Detect which cell encompasses the target text, then output its (x, y) center coordinate. 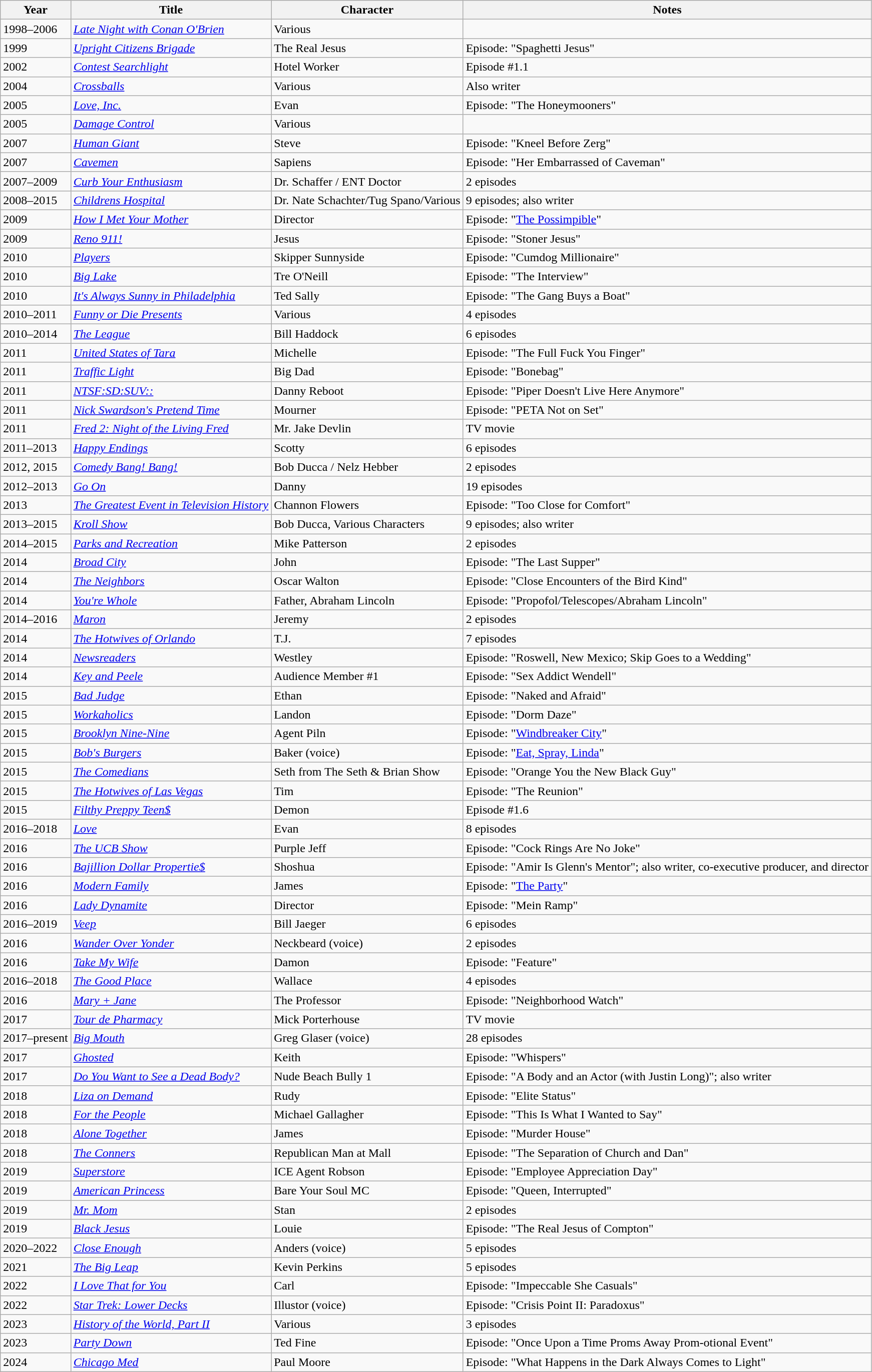
Episode: "Queen, Interrupted" (667, 1191)
I Love That for You (171, 1286)
Episode: "This Is What I Wanted to Say" (667, 1114)
Damage Control (171, 124)
Bob's Burgers (171, 753)
2010–2014 (36, 334)
Veep (171, 924)
Wallace (367, 981)
Michael Gallagher (367, 1114)
Reno 911! (171, 239)
Episode: "Dorm Daze" (667, 715)
Episode: "Cumdog Millionaire" (667, 258)
Alone Together (171, 1133)
Kevin Perkins (367, 1267)
2012–2013 (36, 486)
Bad Judge (171, 696)
Big Mouth (171, 1038)
Keith (367, 1057)
Episode: "Crisis Point II: Paradoxus" (667, 1305)
Episode: "Elite Status" (667, 1095)
Episode: "Impeccable She Casuals" (667, 1286)
Star Trek: Lower Decks (171, 1305)
Broad City (171, 562)
Modern Family (171, 886)
Chicago Med (171, 1362)
Notes (667, 10)
Paul Moore (367, 1362)
Episode: "Her Embarrassed of Caveman" (667, 162)
The Hotwives of Las Vegas (171, 791)
Rudy (367, 1095)
Filthy Preppy Teen$ (171, 810)
The League (171, 334)
1998–2006 (36, 29)
2014–2015 (36, 543)
Illustor (voice) (367, 1305)
Year (36, 10)
Lady Dynamite (171, 905)
Shoshua (367, 867)
Big Lake (171, 277)
Anders (voice) (367, 1248)
The Comedians (171, 772)
Episode: "The Real Jesus of Compton" (667, 1229)
Character (367, 10)
Episode: "The Separation of Church and Dan" (667, 1152)
Dr. Schaffer / ENT Doctor (367, 181)
Go On (171, 486)
Neckbeard (voice) (367, 943)
Fred 2: Night of the Living Fred (171, 429)
NTSF:SD:SUV:: (171, 391)
American Princess (171, 1191)
ICE Agent Robson (367, 1172)
Love (171, 829)
Episode: "PETA Not on Set" (667, 410)
Episode: "Spaghetti Jesus" (667, 48)
How I Met Your Mother (171, 219)
Superstore (171, 1172)
Black Jesus (171, 1229)
Episode: "The Gang Buys a Boat" (667, 296)
Episode: "The Full Fuck You Finger" (667, 353)
Maron (171, 619)
Louie (367, 1229)
Episode: "Feature" (667, 962)
Episode: "Too Close for Comfort" (667, 505)
The Hotwives of Orlando (171, 638)
Dr. Nate Schachter/Tug Spano/Various (367, 200)
8 episodes (667, 829)
Episode #1.1 (667, 67)
Oscar Walton (367, 581)
Father, Abraham Lincoln (367, 600)
Title (171, 10)
Late Night with Conan O'Brien (171, 29)
Episode: "Piper Doesn't Live Here Anymore" (667, 391)
Newsreaders (171, 657)
Upright Citizens Brigade (171, 48)
Audience Member #1 (367, 676)
Episode: "The Last Supper" (667, 562)
Landon (367, 715)
Bill Haddock (367, 334)
Episode: "What Happens in the Dark Always Comes to Light" (667, 1362)
Purple Jeff (367, 848)
Tre O'Neill (367, 277)
Episode: "Orange You the New Black Guy" (667, 772)
Damon (367, 962)
Mike Patterson (367, 543)
Episode: "A Body and an Actor (with Justin Long)"; also writer (667, 1076)
Episode: "The Possimpible" (667, 219)
The Big Leap (171, 1267)
Cavemen (171, 162)
Agent Piln (367, 734)
Players (171, 258)
It's Always Sunny in Philadelphia (171, 296)
Baker (voice) (367, 753)
Big Dad (367, 372)
Episode: "Once Upon a Time Proms Away Prom-otional Event" (667, 1343)
Bajillion Dollar Propertie$ (171, 867)
Wander Over Yonder (171, 943)
Funny or Die Presents (171, 315)
Happy Endings (171, 448)
Episode: "Stoner Jesus" (667, 239)
2014–2016 (36, 619)
Kroll Show (171, 524)
Mr. Mom (171, 1210)
Bob Ducca, Various Characters (367, 524)
Episode: "Cock Rings Are No Joke" (667, 848)
Episode: "Whispers" (667, 1057)
Tour de Pharmacy (171, 1019)
Episode: "Close Encounters of the Bird Kind" (667, 581)
Demon (367, 810)
Traffic Light (171, 372)
The UCB Show (171, 848)
Episode: "The Honeymooners" (667, 105)
Bob Ducca / Nelz Hebber (367, 467)
Episode: "Amir Is Glenn's Mentor"; also writer, co-executive producer, and director (667, 867)
Carl (367, 1286)
Parks and Recreation (171, 543)
Liza on Demand (171, 1095)
Episode: "Sex Addict Wendell" (667, 676)
Tim (367, 791)
Episode: "Naked and Afraid" (667, 696)
Episode: "Propofol/Telescopes/Abraham Lincoln" (667, 600)
The Neighbors (171, 581)
Stan (367, 1210)
Steve (367, 143)
2008–2015 (36, 200)
Episode: "Neighborhood Watch" (667, 1000)
2013–2015 (36, 524)
History of the World, Part II (171, 1324)
Nick Swardson's Pretend Time (171, 410)
Hotel Worker (367, 67)
2013 (36, 505)
Episode: "Employee Appreciation Day" (667, 1172)
Crossballs (171, 86)
Episode: "Windbreaker City" (667, 734)
The Good Place (171, 981)
Episode #1.6 (667, 810)
Close Enough (171, 1248)
2024 (36, 1362)
2017–present (36, 1038)
The Greatest Event in Television History (171, 505)
Also writer (667, 86)
Ethan (367, 696)
Contest Searchlight (171, 67)
2010–2011 (36, 315)
Skipper Sunnyside (367, 258)
7 episodes (667, 638)
2012, 2015 (36, 467)
Sapiens (367, 162)
Ted Sally (367, 296)
Love, Inc. (171, 105)
3 episodes (667, 1324)
You're Whole (171, 600)
Episode: "Bonebag" (667, 372)
Michelle (367, 353)
2021 (36, 1267)
2016–2019 (36, 924)
28 episodes (667, 1038)
Jeremy (367, 619)
Brooklyn Nine-Nine (171, 734)
Episode: "Kneel Before Zerg" (667, 143)
Greg Glaser (voice) (367, 1038)
Episode: "Mein Ramp" (667, 905)
Curb Your Enthusiasm (171, 181)
The Professor (367, 1000)
Key and Peele (171, 676)
Party Down (171, 1343)
2007–2009 (36, 181)
Childrens Hospital (171, 200)
For the People (171, 1114)
T.J. (367, 638)
Mourner (367, 410)
2004 (36, 86)
Episode: "Murder House" (667, 1133)
Danny (367, 486)
Danny Reboot (367, 391)
2020–2022 (36, 1248)
Jesus (367, 239)
Ted Fine (367, 1343)
Workaholics (171, 715)
Do You Want to See a Dead Body? (171, 1076)
19 episodes (667, 486)
Comedy Bang! Bang! (171, 467)
Episode: "Roswell, New Mexico; Skip Goes to a Wedding" (667, 657)
Episode: "Eat, Spray, Linda" (667, 753)
Mr. Jake Devlin (367, 429)
Take My Wife (171, 962)
United States of Tara (171, 353)
2002 (36, 67)
Mick Porterhouse (367, 1019)
Bare Your Soul MC (367, 1191)
Seth from The Seth & Brian Show (367, 772)
John (367, 562)
The Conners (171, 1152)
1999 (36, 48)
Scotty (367, 448)
Westley (367, 657)
Mary + Jane (171, 1000)
Episode: "The Interview" (667, 277)
The Real Jesus (367, 48)
Republican Man at Mall (367, 1152)
Episode: "The Party" (667, 886)
Ghosted (171, 1057)
Bill Jaeger (367, 924)
Episode: "The Reunion" (667, 791)
Channon Flowers (367, 505)
Nude Beach Bully 1 (367, 1076)
Human Giant (171, 143)
2011–2013 (36, 448)
